Return the [X, Y] coordinate for the center point of the cell that contains the specified text.  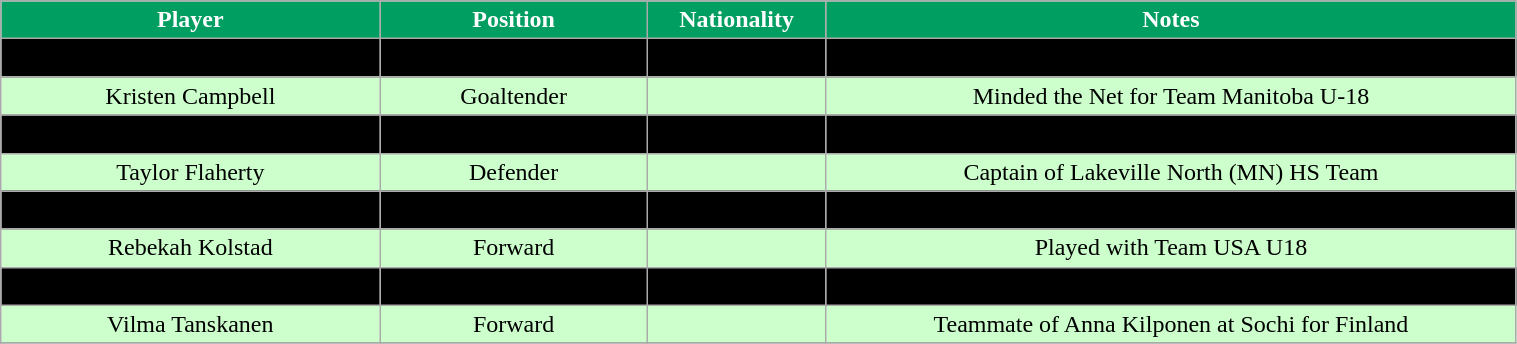
Minded the Net for Team Manitoba U-18 [1171, 96]
Dorottya (Dorci) Medgyes [190, 286]
Nationality [736, 20]
Rebekah Kolstad [190, 248]
Attended Pursuit of Excellence Academy [1171, 58]
Anna Kilponen [190, 210]
Chosen for USA National Camp for two years [1171, 134]
Breanna Berndsen [190, 58]
Captain of Lakeville North (MN) HS Team [1171, 172]
Goaltender [514, 96]
Played with Team USA U18 [1171, 248]
Kristen Campbell [190, 96]
Position [514, 20]
Taylor Flaherty [190, 172]
Played for Finland in 2014 Olympics [1171, 210]
Charly Dahlquist [190, 134]
First NCAA Div. I Player from Hungary [1171, 286]
Vilma Tanskanen [190, 324]
Player [190, 20]
Notes [1171, 20]
Forward/Defender [514, 286]
Teammate of Anna Kilponen at Sochi for Finland [1171, 324]
